Identify which cell holds the provided text, then report its (X, Y) central coordinate. 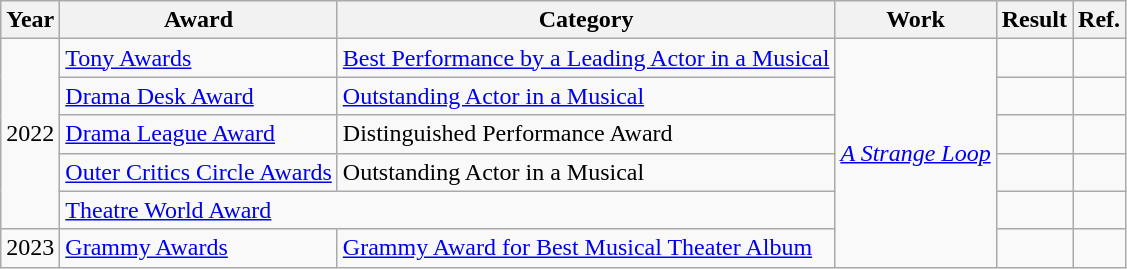
Award (198, 20)
2022 (30, 134)
Category (586, 20)
Best Performance by a Leading Actor in a Musical (586, 58)
Tony Awards (198, 58)
Ref. (1100, 20)
Theatre World Award (448, 210)
Result (1034, 20)
Drama Desk Award (198, 96)
2023 (30, 248)
Drama League Award (198, 134)
A Strange Loop (916, 153)
Grammy Awards (198, 248)
Work (916, 20)
Outer Critics Circle Awards (198, 172)
Distinguished Performance Award (586, 134)
Year (30, 20)
Grammy Award for Best Musical Theater Album (586, 248)
